Capture the cell that displays the provided text and extract its [X, Y] central coordinate. 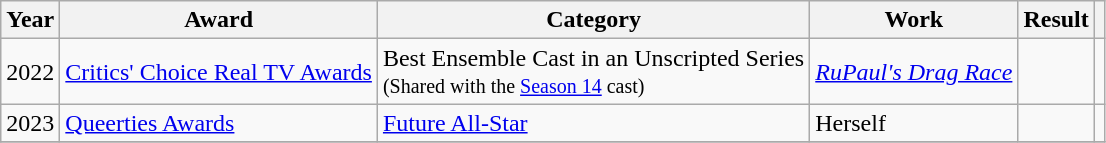
Best Ensemble Cast in an Unscripted Series(Shared with the Season 14 cast) [593, 72]
Queerties Awards [219, 123]
Year [30, 20]
RuPaul's Drag Race [914, 72]
Result [1056, 20]
Category [593, 20]
Future All-Star [593, 123]
2022 [30, 72]
Work [914, 20]
Award [219, 20]
Critics' Choice Real TV Awards [219, 72]
Herself [914, 123]
2023 [30, 123]
